Provide the [X, Y] coordinate of the cell's center where the given text is located.  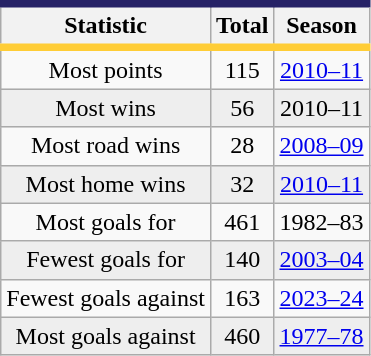
32 [242, 184]
1982–83 [322, 222]
460 [242, 336]
Most wins [106, 108]
Most points [106, 68]
2023–24 [322, 298]
Statistic [106, 26]
163 [242, 298]
461 [242, 222]
Most home wins [106, 184]
Fewest goals for [106, 260]
2008–09 [322, 146]
28 [242, 146]
2003–04 [322, 260]
Most road wins [106, 146]
Total [242, 26]
Most goals against [106, 336]
115 [242, 68]
Fewest goals against [106, 298]
140 [242, 260]
Season [322, 26]
1977–78 [322, 336]
56 [242, 108]
Most goals for [106, 222]
